For the text-containing cell, return its midpoint in [X, Y] coordinate format. 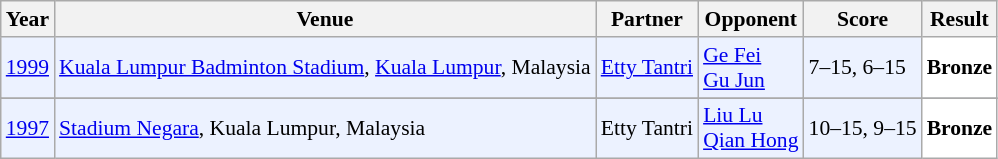
Result [960, 19]
10–15, 9–15 [863, 128]
Venue [325, 19]
Liu Lu Qian Hong [750, 128]
Score [863, 19]
1997 [28, 128]
7–15, 6–15 [863, 68]
Kuala Lumpur Badminton Stadium, Kuala Lumpur, Malaysia [325, 68]
Ge Fei Gu Jun [750, 68]
Stadium Negara, Kuala Lumpur, Malaysia [325, 128]
1999 [28, 68]
Partner [647, 19]
Opponent [750, 19]
Year [28, 19]
